Locate the cell with the specified text and output its (X, Y) center coordinate. 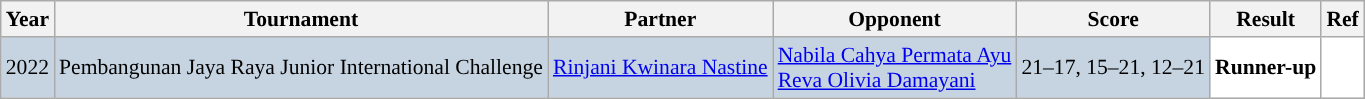
Result (1266, 19)
Ref (1342, 19)
2022 (28, 68)
Nabila Cahya Permata Ayu Reva Olivia Damayani (895, 68)
Partner (660, 19)
Runner-up (1266, 68)
Tournament (301, 19)
21–17, 15–21, 12–21 (1113, 68)
Rinjani Kwinara Nastine (660, 68)
Opponent (895, 19)
Score (1113, 19)
Pembangunan Jaya Raya Junior International Challenge (301, 68)
Year (28, 19)
